Identify which cell holds the provided text, then report its (x, y) central coordinate. 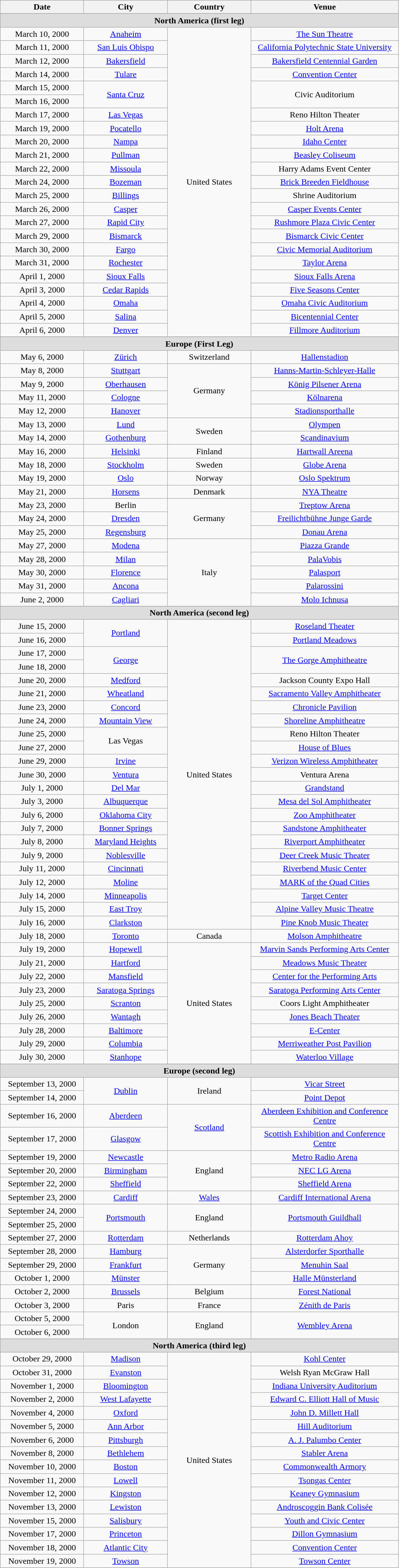
Princeton (126, 1534)
Sioux Falls Arena (325, 276)
March 21, 2000 (42, 155)
November 4, 2000 (42, 1413)
May 12, 2000 (42, 411)
London (126, 1325)
Sacramento Valley Amphitheater (325, 694)
Lund (126, 424)
November 5, 2000 (42, 1426)
Oslo Spektrum (325, 478)
September 17, 2000 (42, 1139)
Portland (126, 633)
May 28, 2000 (42, 559)
Forest National (325, 1292)
Wheatland (126, 694)
March 11, 2000 (42, 47)
March 20, 2000 (42, 141)
Bakersfield Centennial Garden (325, 61)
Pullman (126, 155)
Oklahoma City (126, 815)
July 8, 2000 (42, 842)
Halle Münsterland (325, 1278)
Hill Auditorium (325, 1426)
June 27, 2000 (42, 747)
May 13, 2000 (42, 424)
Pine Knob Music Theater (325, 922)
Bozeman (126, 182)
Olympen (325, 424)
Jones Beach Theater (325, 1017)
A. J. Palumbo Center (325, 1440)
Europe (First Leg) (199, 343)
House of Blues (325, 747)
November 19, 2000 (42, 1561)
November 8, 2000 (42, 1453)
March 24, 2000 (42, 182)
Moline (126, 882)
Globe Arena (325, 465)
Verizon Wireless Amphitheater (325, 761)
Sandstone Amphitheater (325, 828)
Ventura Arena (325, 774)
Deer Creek Music Theater (325, 855)
Ann Arbor (126, 1426)
Rochester (126, 263)
Civic Auditorium (325, 94)
Country (209, 7)
Sioux Falls (126, 276)
NEC LG Arena (325, 1170)
Stadionsporthalle (325, 411)
Riverport Amphitheater (325, 842)
Gothenburg (126, 438)
November 6, 2000 (42, 1440)
Anaheim (126, 34)
September 25, 2000 (42, 1224)
Stuttgart (126, 370)
Hanover (126, 411)
North America (first leg) (199, 21)
Salisbury (126, 1521)
July 11, 2000 (42, 869)
Alpine Valley Music Theatre (325, 909)
July 16, 2000 (42, 922)
July 3, 2000 (42, 801)
May 8, 2000 (42, 370)
Mesa del Sol Amphitheater (325, 801)
June 23, 2000 (42, 707)
July 9, 2000 (42, 855)
July 1, 2000 (42, 788)
March 27, 2000 (42, 222)
September 20, 2000 (42, 1170)
Bloomington (126, 1386)
König Pilsener Arena (325, 384)
Clarkston (126, 922)
November 12, 2000 (42, 1494)
Zénith de Paris (325, 1305)
Riverbend Music Center (325, 869)
Beasley Coliseum (325, 155)
Taylor Arena (325, 263)
Regensburg (126, 532)
Vicar Street (325, 1084)
Aberdeen Exhibition and Conference Centre (325, 1116)
Denver (126, 330)
May 6, 2000 (42, 357)
September 27, 2000 (42, 1238)
Mansfield (126, 976)
October 2, 2000 (42, 1292)
Indiana University Auditorium (325, 1386)
Italy (209, 572)
Del Mar (126, 788)
March 29, 2000 (42, 236)
March 15, 2000 (42, 88)
May 27, 2000 (42, 545)
Cedar Rapids (126, 290)
Helsinki (126, 451)
Cincinnati (126, 869)
Bakersfield (126, 61)
Molson Amphitheatre (325, 936)
September 24, 2000 (42, 1211)
Stabler Arena (325, 1453)
Waterloo Village (325, 1057)
Mountain View (126, 721)
Lowell (126, 1480)
July 30, 2000 (42, 1057)
Civic Memorial Auditorium (325, 249)
Edward C. Elliott Hall of Music (325, 1399)
Missoula (126, 169)
March 16, 2000 (42, 101)
Grandstand (325, 788)
Casper (126, 209)
Kohl Center (325, 1359)
May 21, 2000 (42, 492)
April 1, 2000 (42, 276)
Towson (126, 1561)
June 16, 2000 (42, 640)
Cagliari (126, 600)
Denmark (209, 492)
October 3, 2000 (42, 1305)
Florence (126, 572)
Bicentennial Center (325, 317)
Milan (126, 559)
Concord (126, 707)
March 10, 2000 (42, 34)
Sheffield (126, 1184)
May 9, 2000 (42, 384)
Portsmouth Guildhall (325, 1217)
Stockholm (126, 465)
May 19, 2000 (42, 478)
North America (third leg) (199, 1346)
Merriweather Post Pavilion (325, 1044)
July 23, 2000 (42, 990)
NYA Theatre (325, 492)
October 6, 2000 (42, 1332)
Palasport (325, 572)
Ventura (126, 774)
April 3, 2000 (42, 290)
Tulare (126, 74)
Irvine (126, 761)
North America (second leg) (199, 613)
East Troy (126, 909)
Scranton (126, 1003)
June 20, 2000 (42, 680)
Harry Adams Event Center (325, 169)
July 25, 2000 (42, 1003)
Rotterdam Ahoy (325, 1238)
Sheffield Arena (325, 1184)
John D. Millett Hall (325, 1413)
Marvin Sands Performing Arts Center (325, 949)
Ireland (209, 1091)
Wembley Arena (325, 1325)
Frankfurt (126, 1265)
November 2, 2000 (42, 1399)
Shrine Auditorium (325, 196)
West Lafayette (126, 1399)
June 24, 2000 (42, 721)
Boston (126, 1466)
Atlantic City (126, 1547)
Omaha Civic Auditorium (325, 303)
Columbia (126, 1044)
France (209, 1305)
Scotland (209, 1127)
Madison (126, 1359)
San Luis Obispo (126, 47)
Kingston (126, 1494)
Evanston (126, 1372)
Portland Meadows (325, 640)
Omaha (126, 303)
Medford (126, 680)
July 19, 2000 (42, 949)
March 26, 2000 (42, 209)
May 30, 2000 (42, 572)
Brick Breeden Fieldhouse (325, 182)
Towson Center (325, 1561)
June 29, 2000 (42, 761)
June 21, 2000 (42, 694)
July 21, 2000 (42, 963)
Chronicle Pavilion (325, 707)
Welsh Ryan McGraw Hall (325, 1372)
Oslo (126, 478)
Santa Cruz (126, 94)
November 18, 2000 (42, 1547)
Rapid City (126, 222)
Piazza Grande (325, 545)
Saratoga Springs (126, 990)
Brussels (126, 1292)
September 23, 2000 (42, 1197)
May 31, 2000 (42, 586)
Keaney Gymnasium (325, 1494)
July 12, 2000 (42, 882)
Dublin (126, 1091)
September 16, 2000 (42, 1116)
Oxford (126, 1413)
March 31, 2000 (42, 263)
E-Center (325, 1030)
March 19, 2000 (42, 128)
Albuquerque (126, 801)
Bismarck Civic Center (325, 236)
June 15, 2000 (42, 626)
June 30, 2000 (42, 774)
July 28, 2000 (42, 1030)
April 4, 2000 (42, 303)
Five Seasons Center (325, 290)
October 31, 2000 (42, 1372)
Hamburg (126, 1251)
Molo Ichnusa (325, 600)
George (126, 660)
May 11, 2000 (42, 398)
Metro Radio Arena (325, 1157)
Newcastle (126, 1157)
July 18, 2000 (42, 936)
July 15, 2000 (42, 909)
May 14, 2000 (42, 438)
Treptow Arena (325, 505)
The Gorge Amphitheatre (325, 660)
March 25, 2000 (42, 196)
Pittsburgh (126, 1440)
Noblesville (126, 855)
Center for the Performing Arts (325, 976)
Switzerland (209, 357)
Androscoggin Bank Colisée (325, 1507)
Aberdeen (126, 1116)
June 2, 2000 (42, 600)
Zürich (126, 357)
Palarossini (325, 586)
Cologne (126, 398)
Modena (126, 545)
Zoo Amphitheater (325, 815)
Billings (126, 196)
The Sun Theatre (325, 34)
Target Center (325, 896)
Hartwall Areena (325, 451)
Finland (209, 451)
Toronto (126, 936)
September 19, 2000 (42, 1157)
Freilichtbühne Junge Garde (325, 519)
November 1, 2000 (42, 1386)
October 29, 2000 (42, 1359)
Birmingham (126, 1170)
November 17, 2000 (42, 1534)
Venue (325, 7)
Date (42, 7)
Casper Events Center (325, 209)
Scottish Exhibition and Conference Centre (325, 1139)
Stanhope (126, 1057)
April 6, 2000 (42, 330)
Menuhin Saal (325, 1265)
November 13, 2000 (42, 1507)
Hopewell (126, 949)
Münster (126, 1278)
Paris (126, 1305)
July 22, 2000 (42, 976)
Jackson County Expo Hall (325, 680)
Europe (second leg) (199, 1071)
Glasgow (126, 1139)
May 25, 2000 (42, 532)
May 23, 2000 (42, 505)
Scandinavium (325, 438)
Maryland Heights (126, 842)
Shoreline Amphitheatre (325, 721)
May 18, 2000 (42, 465)
Wantagh (126, 1017)
May 16, 2000 (42, 451)
Youth and Civic Center (325, 1521)
March 17, 2000 (42, 115)
Dresden (126, 519)
June 25, 2000 (42, 734)
Wales (209, 1197)
Bethlehem (126, 1453)
Canada (209, 936)
Norway (209, 478)
Hartford (126, 963)
July 7, 2000 (42, 828)
Berlin (126, 505)
March 14, 2000 (42, 74)
Kölnarena (325, 398)
Cardiff (126, 1197)
September 28, 2000 (42, 1251)
Bonner Springs (126, 828)
PalaVobis (325, 559)
November 11, 2000 (42, 1480)
MARK of the Quad Cities (325, 882)
October 5, 2000 (42, 1319)
Baltimore (126, 1030)
Point Depot (325, 1098)
June 18, 2000 (42, 667)
Ancona (126, 586)
Fillmore Auditorium (325, 330)
Dillon Gymnasium (325, 1534)
July 14, 2000 (42, 896)
Meadows Music Theater (325, 963)
Tsongas Center (325, 1480)
July 26, 2000 (42, 1017)
May 24, 2000 (42, 519)
Alsterdorfer Sporthalle (325, 1251)
November 15, 2000 (42, 1521)
Belgium (209, 1292)
September 14, 2000 (42, 1098)
Rushmore Plaza Civic Center (325, 222)
Minneapolis (126, 896)
March 22, 2000 (42, 169)
Rotterdam (126, 1238)
Bismarck (126, 236)
September 13, 2000 (42, 1084)
Saratoga Performing Arts Center (325, 990)
September 29, 2000 (42, 1265)
June 17, 2000 (42, 653)
September 22, 2000 (42, 1184)
Salina (126, 317)
July 29, 2000 (42, 1044)
Netherlands (209, 1238)
Portsmouth (126, 1217)
Hallenstadion (325, 357)
Idaho Center (325, 141)
Coors Light Amphitheater (325, 1003)
Hanns-Martin-Schleyer-Halle (325, 370)
Oberhausen (126, 384)
Lewiston (126, 1507)
Donau Arena (325, 532)
Roseland Theater (325, 626)
Cardiff International Arena (325, 1197)
Pocatello (126, 128)
November 10, 2000 (42, 1466)
Horsens (126, 492)
March 30, 2000 (42, 249)
Nampa (126, 141)
October 1, 2000 (42, 1278)
April 5, 2000 (42, 317)
Commonwealth Armory (325, 1466)
City (126, 7)
July 6, 2000 (42, 815)
March 12, 2000 (42, 61)
California Polytechnic State University (325, 47)
Fargo (126, 249)
Holt Arena (325, 128)
